Scan for the cell matching the given text and deliver its [X, Y] coordinate at center. 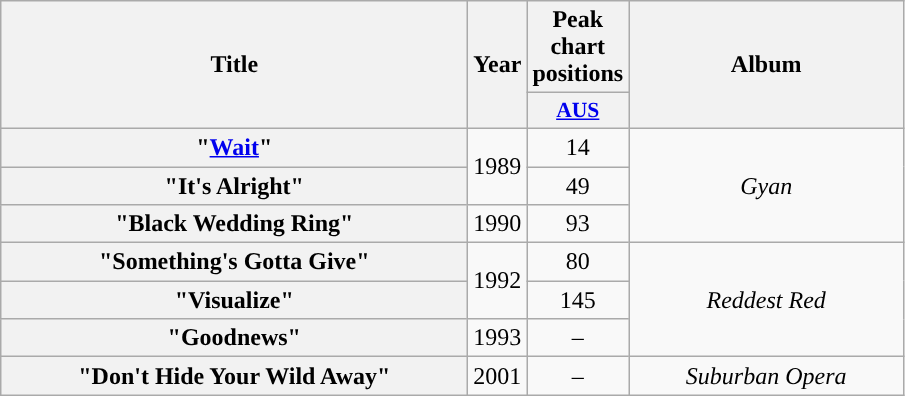
Title [234, 65]
"Don't Hide Your Wild Away" [234, 376]
145 [578, 300]
1992 [498, 281]
"Goodnews" [234, 338]
14 [578, 147]
Peak chart positions [578, 47]
80 [578, 262]
"Black Wedding Ring" [234, 224]
1993 [498, 338]
AUS [578, 111]
49 [578, 185]
1989 [498, 166]
"Visualize" [234, 300]
Reddest Red [766, 300]
Year [498, 65]
"Wait" [234, 147]
1990 [498, 224]
Suburban Opera [766, 376]
"Something's Gotta Give" [234, 262]
93 [578, 224]
"It's Alright" [234, 185]
Gyan [766, 185]
Album [766, 65]
2001 [498, 376]
